Output the (X, Y) coordinate of the center of the cell containing the given text.  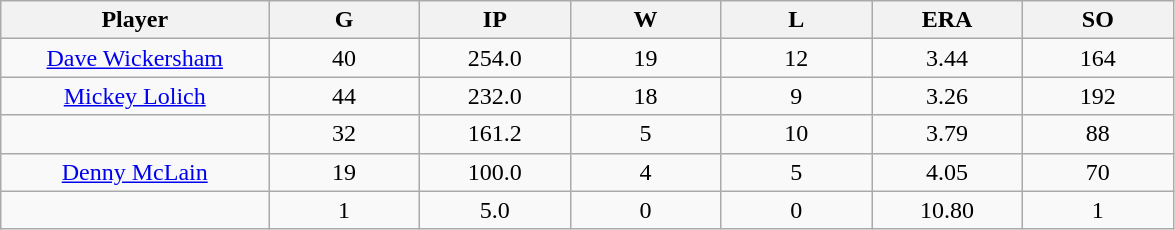
3.79 (948, 134)
9 (796, 96)
70 (1098, 172)
Player (135, 20)
3.44 (948, 58)
SO (1098, 20)
164 (1098, 58)
192 (1098, 96)
232.0 (494, 96)
40 (344, 58)
32 (344, 134)
4.05 (948, 172)
Mickey Lolich (135, 96)
4 (646, 172)
161.2 (494, 134)
12 (796, 58)
10.80 (948, 210)
3.26 (948, 96)
18 (646, 96)
W (646, 20)
44 (344, 96)
254.0 (494, 58)
ERA (948, 20)
5.0 (494, 210)
100.0 (494, 172)
L (796, 20)
Dave Wickersham (135, 58)
10 (796, 134)
IP (494, 20)
G (344, 20)
Denny McLain (135, 172)
88 (1098, 134)
